Determine the (x, y) coordinate at the center of the cell enclosing the given text.  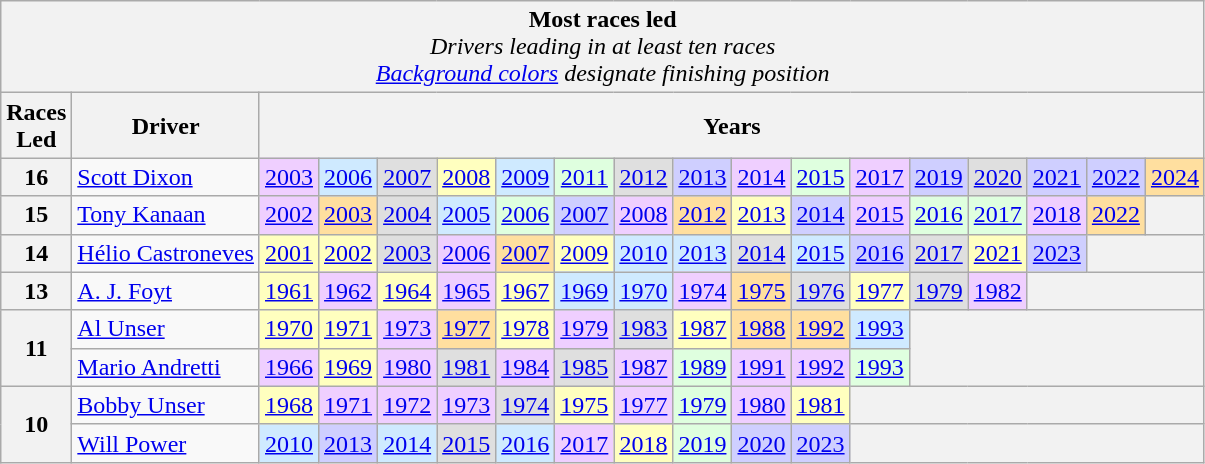
1976 (820, 291)
Will Power (166, 443)
15 (36, 215)
2005 (466, 215)
1984 (526, 367)
2024 (1174, 177)
Years (732, 126)
Al Unser (166, 329)
2001 (288, 253)
1965 (466, 291)
1967 (526, 291)
Most races ledDrivers leading in at least ten racesBackground colors designate finishing position (603, 47)
1982 (998, 291)
11 (36, 348)
1985 (584, 367)
Mario Andretti (166, 367)
Scott Dixon (166, 177)
1966 (288, 367)
Driver (166, 126)
16 (36, 177)
2011 (584, 177)
1983 (644, 329)
Hélio Castroneves (166, 253)
13 (36, 291)
2004 (408, 215)
Tony Kanaan (166, 215)
A. J. Foyt (166, 291)
1988 (762, 329)
1972 (408, 405)
1961 (288, 291)
14 (36, 253)
1991 (762, 367)
Bobby Unser (166, 405)
1968 (288, 405)
1978 (526, 329)
RacesLed (36, 126)
1962 (348, 291)
1989 (702, 367)
10 (36, 424)
1964 (408, 291)
